Determine the [X, Y] coordinate at the center of the cell enclosing the given text.  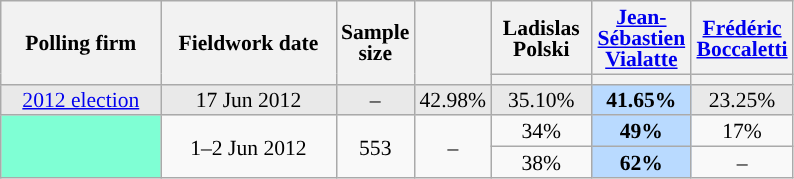
35.10% [541, 100]
42.98% [452, 100]
34% [541, 132]
62% [641, 162]
Ladislas Polski [541, 38]
38% [541, 162]
41.65% [641, 100]
17% [742, 132]
2012 election [81, 100]
Polling firm [81, 42]
23.25% [742, 100]
Samplesize [375, 42]
Frédéric Boccaletti [742, 38]
17 Jun 2012 [248, 100]
553 [375, 147]
49% [641, 132]
Fieldwork date [248, 42]
Jean-Sébastien Vialatte [641, 38]
1–2 Jun 2012 [248, 147]
